Scan for the cell matching the given text and deliver its (X, Y) coordinate at center. 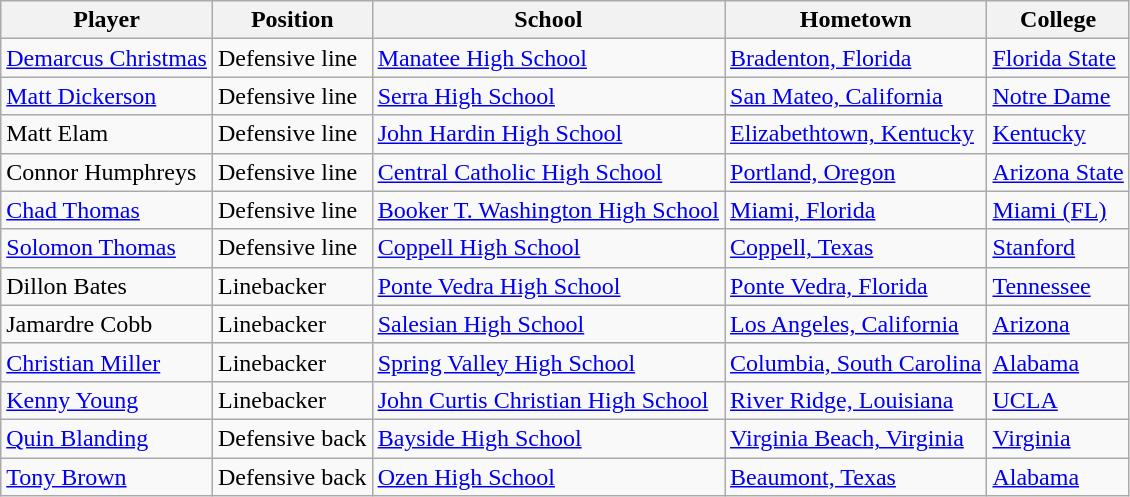
Central Catholic High School (548, 172)
Jamardre Cobb (107, 324)
Bradenton, Florida (856, 58)
Kentucky (1058, 134)
Matt Dickerson (107, 96)
River Ridge, Louisiana (856, 400)
Beaumont, Texas (856, 477)
Miami, Florida (856, 210)
Kenny Young (107, 400)
Serra High School (548, 96)
Ponte Vedra, Florida (856, 286)
School (548, 20)
San Mateo, California (856, 96)
Player (107, 20)
Miami (FL) (1058, 210)
Manatee High School (548, 58)
Arizona State (1058, 172)
Notre Dame (1058, 96)
Stanford (1058, 248)
Virginia Beach, Virginia (856, 438)
John Curtis Christian High School (548, 400)
Hometown (856, 20)
UCLA (1058, 400)
Ponte Vedra High School (548, 286)
Florida State (1058, 58)
Christian Miller (107, 362)
Coppell High School (548, 248)
Portland, Oregon (856, 172)
Connor Humphreys (107, 172)
Dillon Bates (107, 286)
John Hardin High School (548, 134)
Tennessee (1058, 286)
Virginia (1058, 438)
Matt Elam (107, 134)
Ozen High School (548, 477)
College (1058, 20)
Spring Valley High School (548, 362)
Columbia, South Carolina (856, 362)
Solomon Thomas (107, 248)
Arizona (1058, 324)
Bayside High School (548, 438)
Tony Brown (107, 477)
Booker T. Washington High School (548, 210)
Demarcus Christmas (107, 58)
Elizabethtown, Kentucky (856, 134)
Chad Thomas (107, 210)
Los Angeles, California (856, 324)
Quin Blanding (107, 438)
Coppell, Texas (856, 248)
Position (292, 20)
Salesian High School (548, 324)
